Provide the [x, y] coordinate of the cell's center where the given text is located.  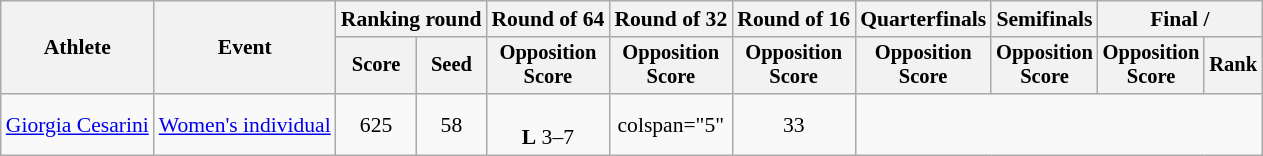
Semifinals [1044, 19]
Round of 64 [548, 19]
Women's individual [245, 124]
L 3–7 [548, 124]
Round of 16 [794, 19]
Giorgia Cesarini [78, 124]
Quarterfinals [923, 19]
Event [245, 48]
Athlete [78, 48]
Rank [1233, 66]
Final / [1180, 19]
Ranking round [412, 19]
Round of 32 [670, 19]
625 [376, 124]
33 [794, 124]
Seed [451, 66]
colspan="5" [670, 124]
58 [451, 124]
Score [376, 66]
